Scan for the cell matching the given text and deliver its (X, Y) coordinate at center. 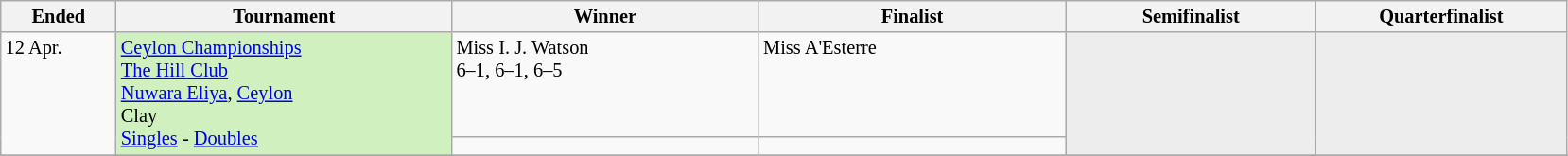
12 Apr. (59, 94)
Finalist (912, 16)
Miss A'Esterre (912, 85)
Miss I. J. Watson6–1, 6–1, 6–5 (605, 85)
Quarterfinalist (1441, 16)
Ended (59, 16)
Tournament (284, 16)
Ceylon ChampionshipsThe Hill ClubNuwara Eliya, CeylonClaySingles - Doubles (284, 94)
Semifinalist (1192, 16)
Winner (605, 16)
